Return [X, Y] of the center of cell containing provided text 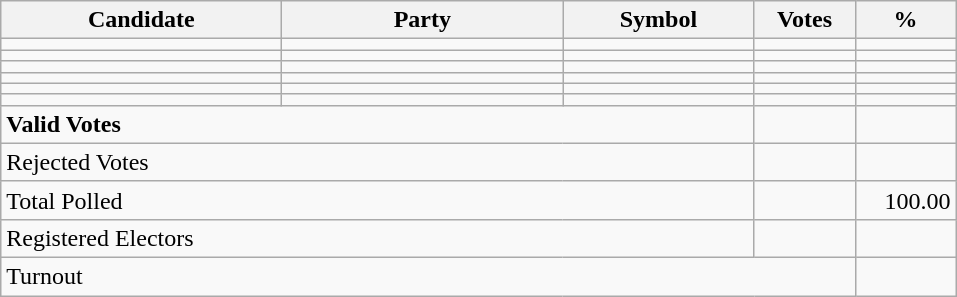
Valid Votes [378, 124]
100.00 [906, 200]
Symbol [658, 20]
Turnout [428, 276]
Party [422, 20]
% [906, 20]
Registered Electors [378, 238]
Total Polled [378, 200]
Votes [804, 20]
Candidate [142, 20]
Rejected Votes [378, 162]
